Determine the [X, Y] coordinate at the center of the cell enclosing the given text.  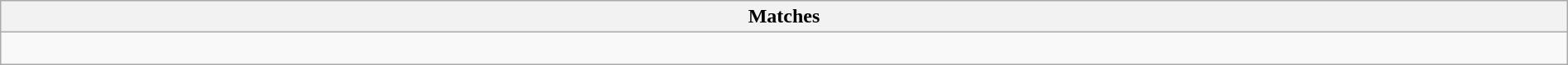
Matches [784, 17]
